Provide the [x, y] coordinate of the cell's center where the given text is located.  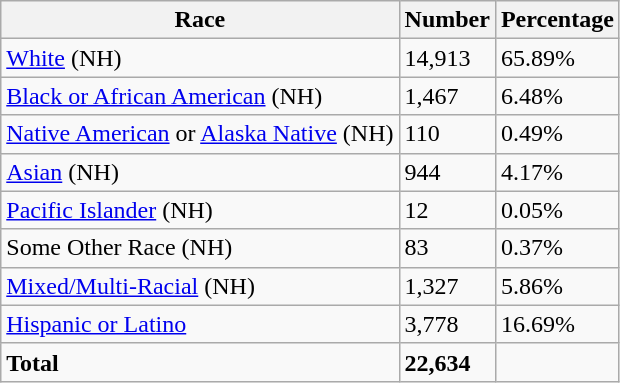
65.89% [557, 58]
Race [200, 20]
Hispanic or Latino [200, 324]
12 [447, 210]
944 [447, 172]
Pacific Islander (NH) [200, 210]
83 [447, 248]
1,327 [447, 286]
0.37% [557, 248]
3,778 [447, 324]
Asian (NH) [200, 172]
1,467 [447, 96]
Mixed/Multi-Racial (NH) [200, 286]
22,634 [447, 362]
0.49% [557, 134]
Number [447, 20]
Percentage [557, 20]
Native American or Alaska Native (NH) [200, 134]
16.69% [557, 324]
4.17% [557, 172]
0.05% [557, 210]
Black or African American (NH) [200, 96]
14,913 [447, 58]
Some Other Race (NH) [200, 248]
110 [447, 134]
5.86% [557, 286]
White (NH) [200, 58]
Total [200, 362]
6.48% [557, 96]
